For the text-containing cell, return its midpoint in [x, y] coordinate format. 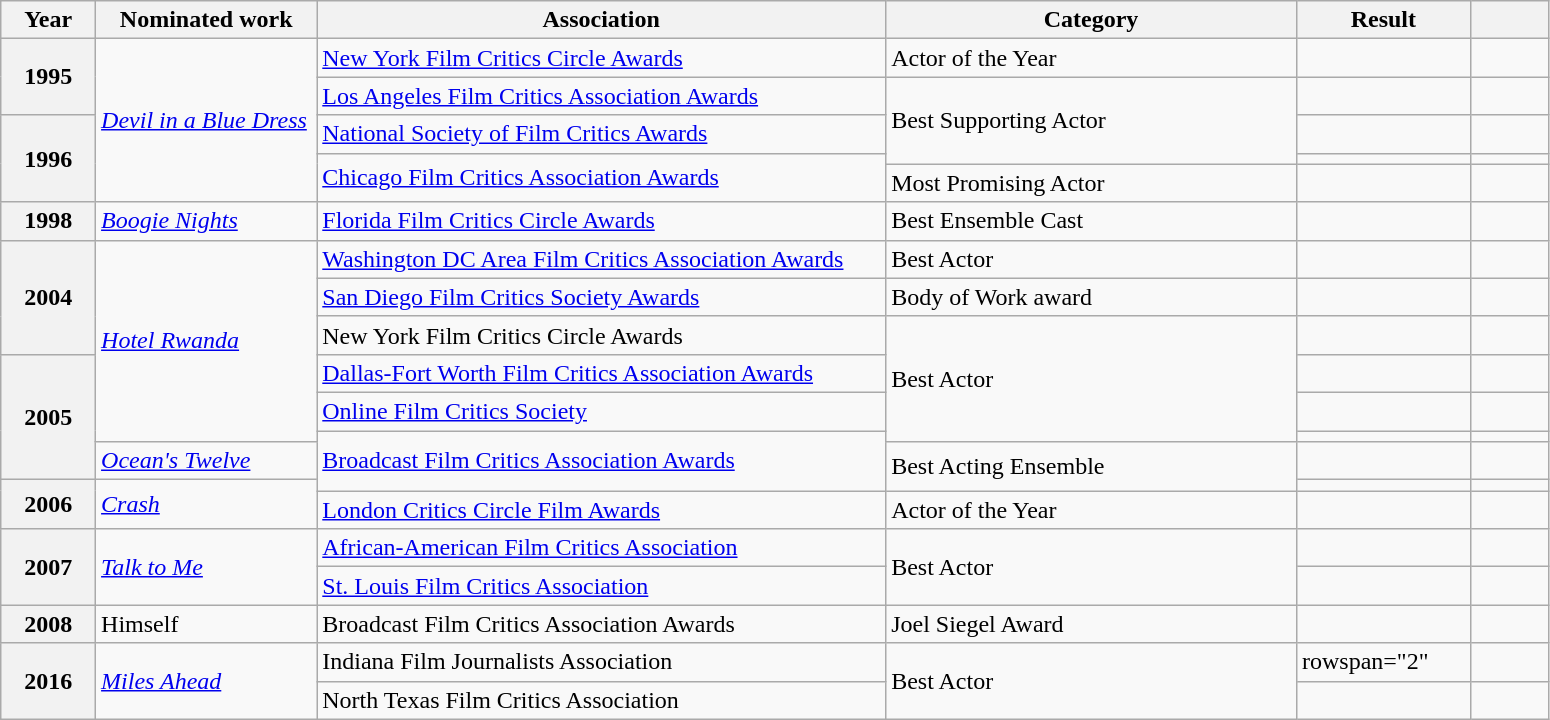
Joel Siegel Award [1092, 624]
Talk to Me [206, 567]
Hotel Rwanda [206, 340]
Category [1092, 20]
Dallas-Fort Worth Film Critics Association Awards [602, 373]
Year [48, 20]
1996 [48, 158]
Best Supporting Actor [1092, 120]
Miles Ahead [206, 681]
Los Angeles Film Critics Association Awards [602, 96]
St. Louis Film Critics Association [602, 586]
San Diego Film Critics Society Awards [602, 297]
Indiana Film Journalists Association [602, 662]
2004 [48, 297]
Online Film Critics Society [602, 411]
1998 [48, 221]
2005 [48, 416]
2008 [48, 624]
Best Ensemble Cast [1092, 221]
Most Promising Actor [1092, 183]
Crash [206, 504]
Body of Work award [1092, 297]
rowspan="2" [1383, 662]
Himself [206, 624]
Boogie Nights [206, 221]
Result [1383, 20]
Ocean's Twelve [206, 461]
Florida Film Critics Circle Awards [602, 221]
Best Acting Ensemble [1092, 466]
London Critics Circle Film Awards [602, 510]
Devil in a Blue Dress [206, 120]
Association [602, 20]
2016 [48, 681]
Washington DC Area Film Critics Association Awards [602, 259]
African-American Film Critics Association [602, 548]
National Society of Film Critics Awards [602, 134]
2006 [48, 504]
2007 [48, 567]
Nominated work [206, 20]
Chicago Film Critics Association Awards [602, 178]
1995 [48, 77]
North Texas Film Critics Association [602, 700]
